Search for the cell housing the specified text and yield its [x, y] center coordinate. 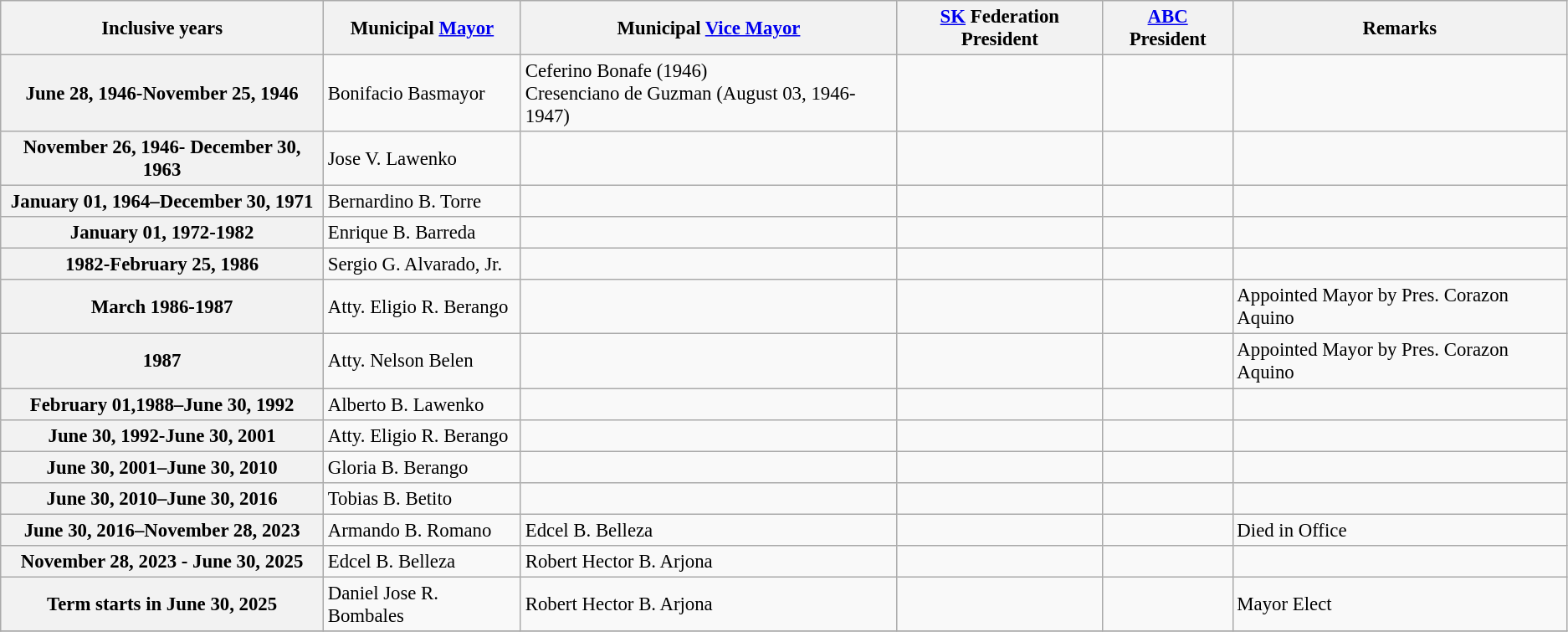
June 28, 1946-November 25, 1946 [162, 94]
June 30, 2016–November 28, 2023 [162, 530]
February 01,1988–June 30, 1992 [162, 404]
June 30, 2001–June 30, 2010 [162, 467]
Died in Office [1399, 530]
Daniel Jose R. Bombales [422, 604]
Sergio G. Alvarado, Jr. [422, 265]
Jose V. Lawenko [422, 159]
1982-February 25, 1986 [162, 265]
Inclusive years [162, 28]
Municipal Mayor [422, 28]
Term starts in June 30, 2025 [162, 604]
Bonifacio Basmayor [422, 94]
1987 [162, 362]
Mayor Elect [1399, 604]
SK Federation President [999, 28]
Atty. Nelson Belen [422, 362]
June 30, 1992-June 30, 2001 [162, 435]
Municipal Vice Mayor [708, 28]
November 26, 1946- December 30, 1963 [162, 159]
January 01, 1972-1982 [162, 233]
Enrique B. Barreda [422, 233]
ABC President [1168, 28]
Alberto B. Lawenko [422, 404]
Bernardino B. Torre [422, 202]
January 01, 1964–December 30, 1971 [162, 202]
Remarks [1399, 28]
Ceferino Bonafe (1946)Cresenciano de Guzman (August 03, 1946-1947) [708, 94]
Gloria B. Berango [422, 467]
November 28, 2023 - June 30, 2025 [162, 562]
Armando B. Romano [422, 530]
Tobias B. Betito [422, 498]
March 1986-1987 [162, 306]
June 30, 2010–June 30, 2016 [162, 498]
